From the cell containing the given text, extract its center point as (X, Y) coordinate. 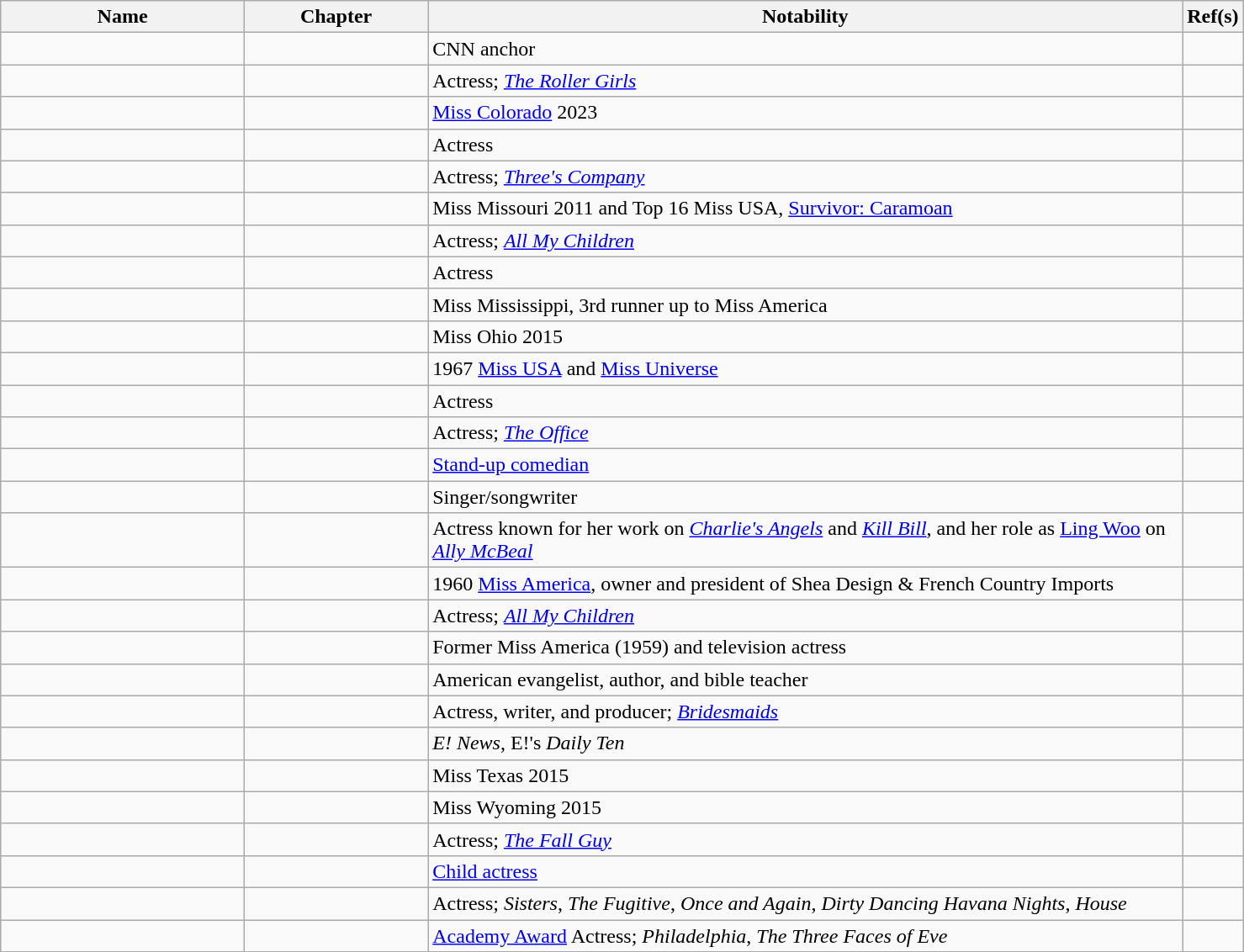
Actress; The Fall Guy (806, 839)
Stand-up comedian (806, 465)
Academy Award Actress; Philadelphia, The Three Faces of Eve (806, 936)
Actress, writer, and producer; Bridesmaids (806, 711)
Miss Ohio 2015 (806, 336)
Child actress (806, 871)
Former Miss America (1959) and television actress (806, 648)
Miss Wyoming 2015 (806, 807)
Ref(s) (1213, 17)
American evangelist, author, and bible teacher (806, 680)
Actress; The Roller Girls (806, 81)
Singer/songwriter (806, 497)
Miss Texas 2015 (806, 775)
Actress known for her work on Charlie's Angels and Kill Bill, and her role as Ling Woo on Ally McBeal (806, 540)
1967 Miss USA and Miss Universe (806, 368)
E! News, E!'s Daily Ten (806, 743)
CNN anchor (806, 49)
Chapter (336, 17)
Name (123, 17)
1960 Miss America, owner and president of Shea Design & French Country Imports (806, 584)
Actress; The Office (806, 433)
Miss Colorado 2023 (806, 113)
Miss Missouri 2011 and Top 16 Miss USA, Survivor: Caramoan (806, 209)
Notability (806, 17)
Actress; Three's Company (806, 177)
Miss Mississippi, 3rd runner up to Miss America (806, 304)
Actress; Sisters, The Fugitive, Once and Again, Dirty Dancing Havana Nights, House (806, 903)
